For the text-containing cell, return its midpoint in (x, y) coordinate format. 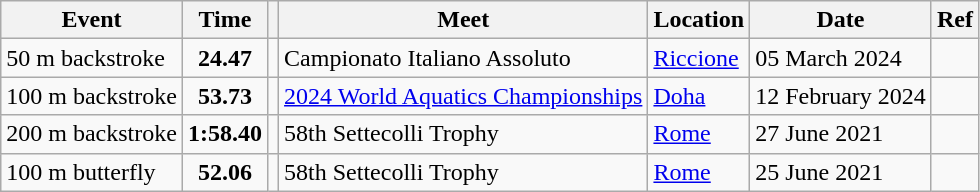
2024 World Aquatics Championships (464, 96)
50 m backstroke (92, 58)
Date (841, 20)
53.73 (224, 96)
100 m butterfly (92, 172)
27 June 2021 (841, 134)
Event (92, 20)
Riccione (699, 58)
1:58.40 (224, 134)
24.47 (224, 58)
200 m backstroke (92, 134)
12 February 2024 (841, 96)
25 June 2021 (841, 172)
100 m backstroke (92, 96)
Ref (954, 20)
Meet (464, 20)
52.06 (224, 172)
Time (224, 20)
Location (699, 20)
05 March 2024 (841, 58)
Doha (699, 96)
Campionato Italiano Assoluto (464, 58)
